Search for the cell housing the specified text and yield its (X, Y) center coordinate. 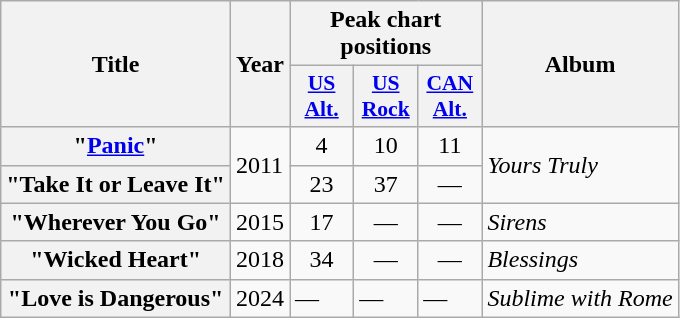
USRock (386, 96)
Sirens (580, 222)
Yours Truly (580, 165)
Blessings (580, 260)
37 (386, 184)
4 (322, 146)
Peak chart positions (386, 34)
2018 (260, 260)
2011 (260, 165)
2024 (260, 298)
11 (450, 146)
17 (322, 222)
"Wherever You Go" (116, 222)
"Panic" (116, 146)
"Wicked Heart" (116, 260)
Year (260, 64)
Sublime with Rome (580, 298)
USAlt. (322, 96)
10 (386, 146)
34 (322, 260)
23 (322, 184)
"Take It or Leave It" (116, 184)
CANAlt. (450, 96)
"Love is Dangerous" (116, 298)
Album (580, 64)
2015 (260, 222)
Title (116, 64)
